Detect which cell encompasses the target text, then output its [X, Y] center coordinate. 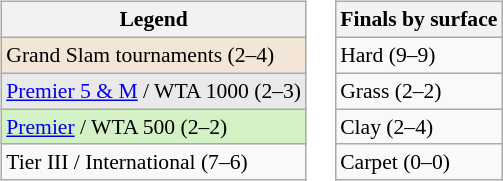
Grass (2–2) [418, 91]
Carpet (0–0) [418, 162]
Premier 5 & M / WTA 1000 (2–3) [154, 91]
Finals by surface [418, 20]
Legend [154, 20]
Hard (9–9) [418, 55]
Tier III / International (7–6) [154, 162]
Grand Slam tournaments (2–4) [154, 55]
Premier / WTA 500 (2–2) [154, 127]
Clay (2–4) [418, 127]
